Output the [X, Y] coordinate of the center of the cell containing the given text.  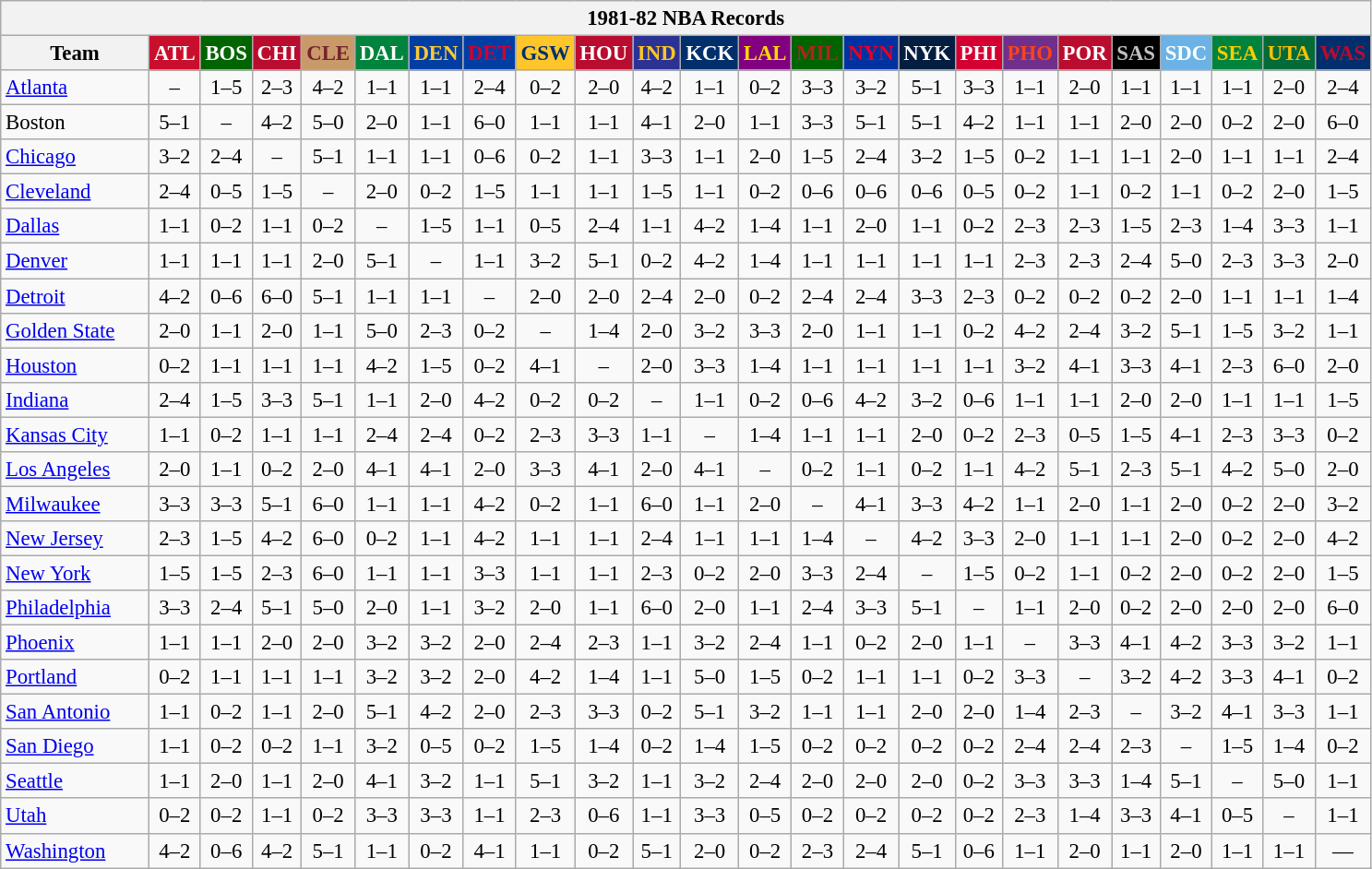
New Jersey [76, 539]
Utah [76, 816]
NYN [871, 54]
UTA [1288, 54]
HOU [603, 54]
Dallas [76, 226]
PHI [978, 54]
Kansas City [76, 434]
Indiana [76, 399]
Portland [76, 677]
Boston [76, 123]
Golden State [76, 330]
Washington [76, 851]
San Diego [76, 746]
CLE [328, 54]
Los Angeles [76, 470]
KCK [710, 54]
MIL [817, 54]
Detroit [76, 296]
Team [76, 54]
LAL [764, 54]
Chicago [76, 157]
DAL [382, 54]
SEA [1238, 54]
SDC [1186, 54]
ATL [174, 54]
— [1342, 851]
DEN [435, 54]
Philadelphia [76, 608]
DET [489, 54]
WAS [1342, 54]
San Antonio [76, 712]
SAS [1136, 54]
IND [657, 54]
Houston [76, 365]
Milwaukee [76, 504]
GSW [545, 54]
NYK [926, 54]
Cleveland [76, 192]
Atlanta [76, 88]
PHO [1030, 54]
POR [1085, 54]
Seattle [76, 781]
1981-82 NBA Records [686, 18]
Phoenix [76, 643]
BOS [226, 54]
Denver [76, 261]
New York [76, 573]
CHI [277, 54]
